Capture the cell that displays the provided text and extract its (X, Y) central coordinate. 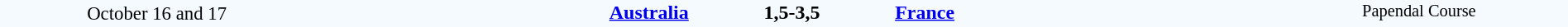
October 16 and 17 (157, 13)
Australia (501, 12)
1,5-3,5 (791, 12)
France (1082, 12)
Papendal Course (1419, 13)
